Search for the cell housing the specified text and yield its (x, y) center coordinate. 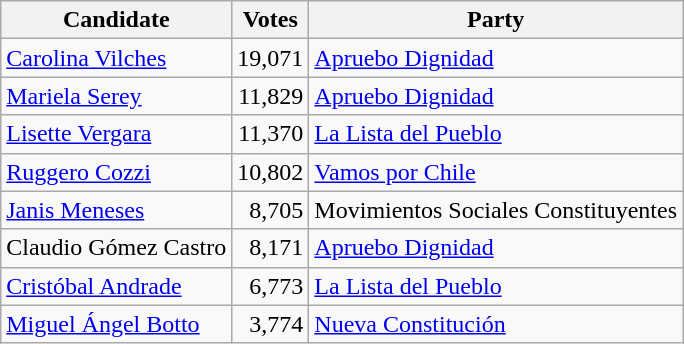
8,171 (270, 248)
Mariela Serey (116, 96)
11,370 (270, 134)
Vamos por Chile (496, 172)
10,802 (270, 172)
Janis Meneses (116, 210)
Ruggero Cozzi (116, 172)
3,774 (270, 324)
Votes (270, 20)
Lisette Vergara (116, 134)
Candidate (116, 20)
Party (496, 20)
11,829 (270, 96)
Nueva Constitución (496, 324)
Cristóbal Andrade (116, 286)
Claudio Gómez Castro (116, 248)
Carolina Vilches (116, 58)
Movimientos Sociales Constituyentes (496, 210)
8,705 (270, 210)
6,773 (270, 286)
19,071 (270, 58)
Miguel Ángel Botto (116, 324)
